Provide the [x, y] coordinate of the cell's center where the given text is located.  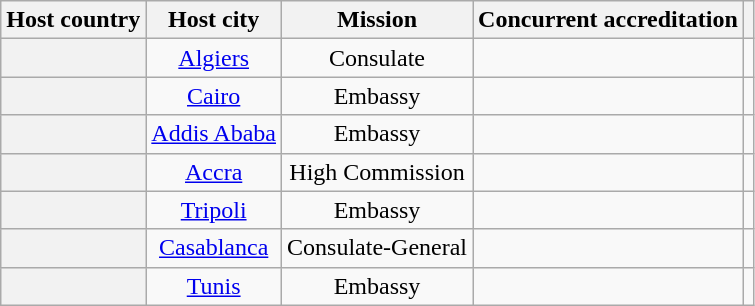
Consulate [378, 58]
Tunis [214, 286]
Consulate-General [378, 248]
Cairo [214, 96]
Host city [214, 20]
Host country [74, 20]
Algiers [214, 58]
Concurrent accreditation [608, 20]
Mission [378, 20]
Casablanca [214, 248]
High Commission [378, 172]
Addis Ababa [214, 134]
Accra [214, 172]
Tripoli [214, 210]
